Return the (X, Y) coordinate for the center point of the cell that contains the specified text.  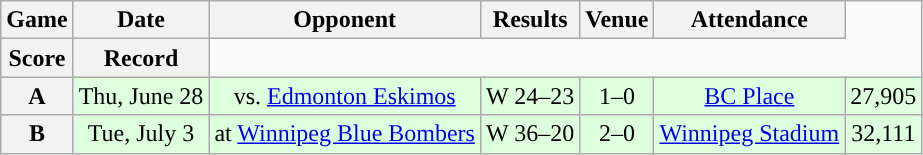
Thu, June 28 (141, 96)
2–0 (617, 134)
1–0 (617, 96)
vs. Edmonton Eskimos (345, 96)
Tue, July 3 (141, 134)
Winnipeg Stadium (750, 134)
W 24–23 (530, 96)
A (37, 96)
Attendance (750, 20)
Game (37, 20)
Opponent (345, 20)
W 36–20 (530, 134)
B (37, 134)
at Winnipeg Blue Bombers (345, 134)
32,111 (884, 134)
BC Place (750, 96)
Score (37, 58)
Record (141, 58)
Results (530, 20)
Date (141, 20)
Venue (617, 20)
27,905 (884, 96)
